Pinpoint the cell where the given text exists, returning its [X, Y] midpoint coordinate. 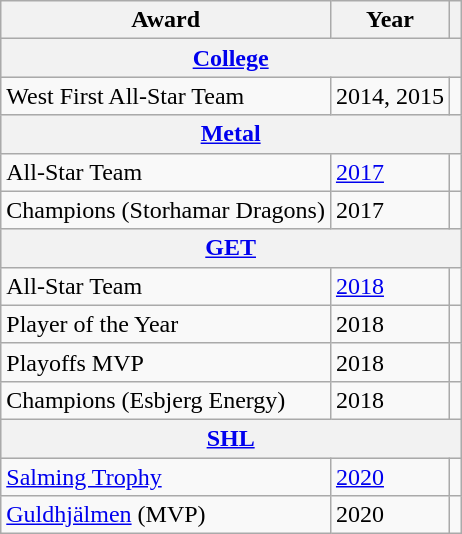
Year [390, 20]
Champions (Esbjerg Energy) [166, 400]
SHL [231, 438]
Metal [231, 134]
College [231, 58]
Champions (Storhamar Dragons) [166, 210]
Guldhjälmen (MVP) [166, 515]
West First All-Star Team [166, 96]
Award [166, 20]
2014, 2015 [390, 96]
Playoffs MVP [166, 362]
GET [231, 248]
Player of the Year [166, 324]
Salming Trophy [166, 477]
